Determine the (x, y) coordinate at the center of the cell enclosing the given text.  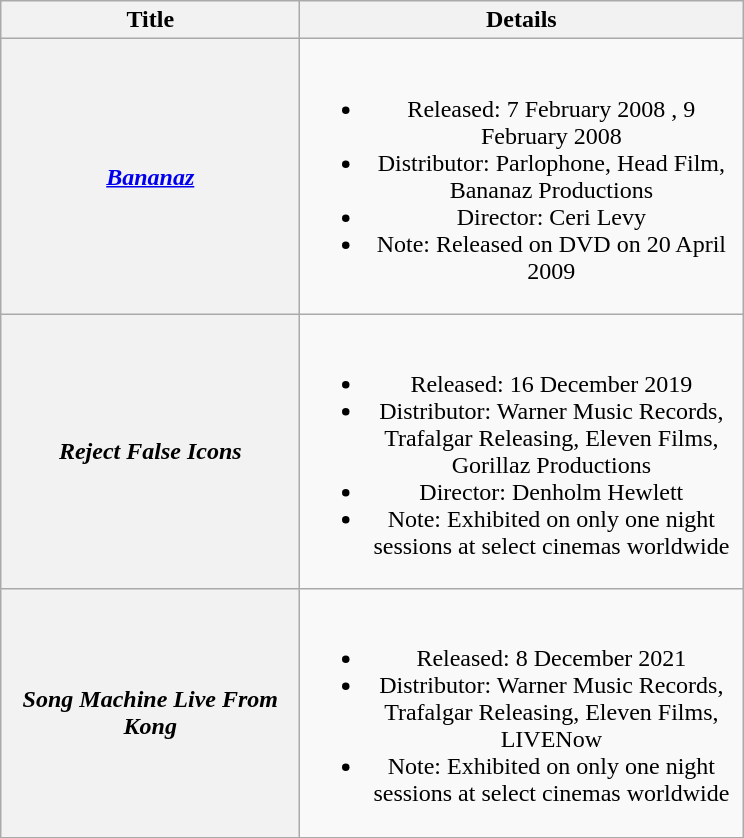
Song Machine Live From Kong (150, 713)
Details (522, 20)
Reject False Icons (150, 452)
Title (150, 20)
Bananaz (150, 176)
